Determine the (X, Y) coordinate at the center of the cell enclosing the given text.  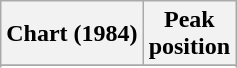
Chart (1984) (72, 34)
Peak position (189, 34)
